Locate the cell with the specified text and output its (X, Y) center coordinate. 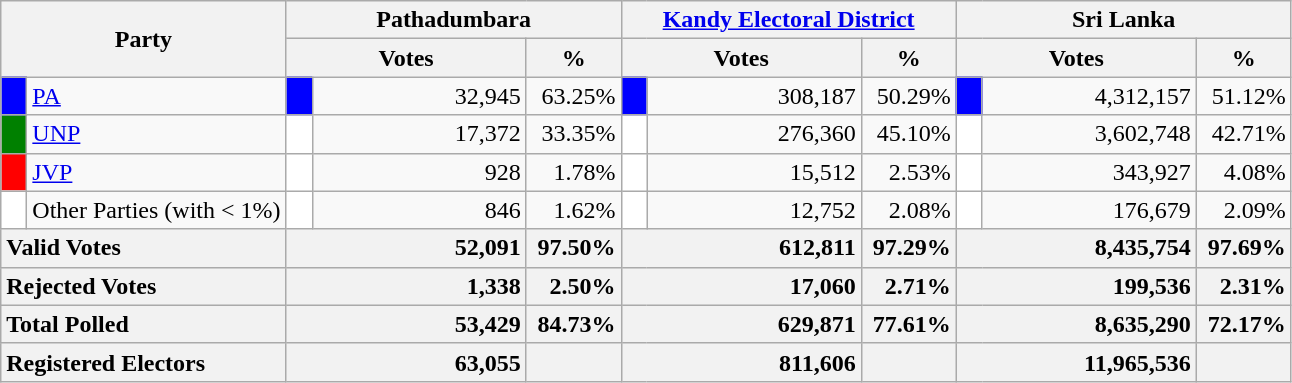
Total Polled (144, 324)
3,602,748 (1089, 134)
612,811 (741, 248)
17,372 (419, 134)
Sri Lanka (1124, 20)
2.09% (1244, 210)
97.29% (908, 248)
4,312,157 (1089, 96)
UNP (156, 134)
52,091 (406, 248)
12,752 (754, 210)
Registered Electors (144, 362)
Pathadumbara (454, 20)
846 (419, 210)
Rejected Votes (144, 286)
2.50% (574, 286)
4.08% (1244, 172)
1.62% (574, 210)
97.69% (1244, 248)
50.29% (908, 96)
63,055 (406, 362)
PA (156, 96)
1,338 (406, 286)
928 (419, 172)
15,512 (754, 172)
Kandy Electoral District (788, 20)
84.73% (574, 324)
17,060 (741, 286)
Valid Votes (144, 248)
97.50% (574, 248)
308,187 (754, 96)
11,965,536 (1076, 362)
Other Parties (with < 1%) (156, 210)
51.12% (1244, 96)
199,536 (1076, 286)
77.61% (908, 324)
8,635,290 (1076, 324)
1.78% (574, 172)
2.08% (908, 210)
72.17% (1244, 324)
45.10% (908, 134)
629,871 (741, 324)
176,679 (1089, 210)
276,360 (754, 134)
8,435,754 (1076, 248)
Party (144, 39)
343,927 (1089, 172)
2.53% (908, 172)
2.71% (908, 286)
811,606 (741, 362)
53,429 (406, 324)
2.31% (1244, 286)
42.71% (1244, 134)
32,945 (419, 96)
33.35% (574, 134)
63.25% (574, 96)
JVP (156, 172)
